Provide the (X, Y) coordinate of the cell's center where the given text is located.  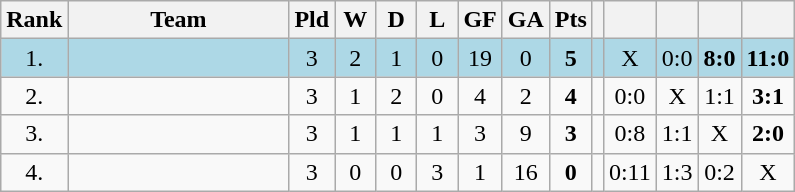
4. (34, 172)
1. (34, 58)
3. (34, 134)
0:11 (630, 172)
2:0 (768, 134)
W (356, 20)
16 (526, 172)
19 (480, 58)
0:8 (630, 134)
D (396, 20)
11:0 (768, 58)
2. (34, 96)
Pld (312, 20)
0:2 (720, 172)
9 (526, 134)
L (438, 20)
5 (570, 58)
Rank (34, 20)
GF (480, 20)
GA (526, 20)
1:3 (677, 172)
3:1 (768, 96)
8:0 (720, 58)
Pts (570, 20)
Team (178, 20)
